Find where the given text appears and provide that cell's center as [X, Y] coordinate. 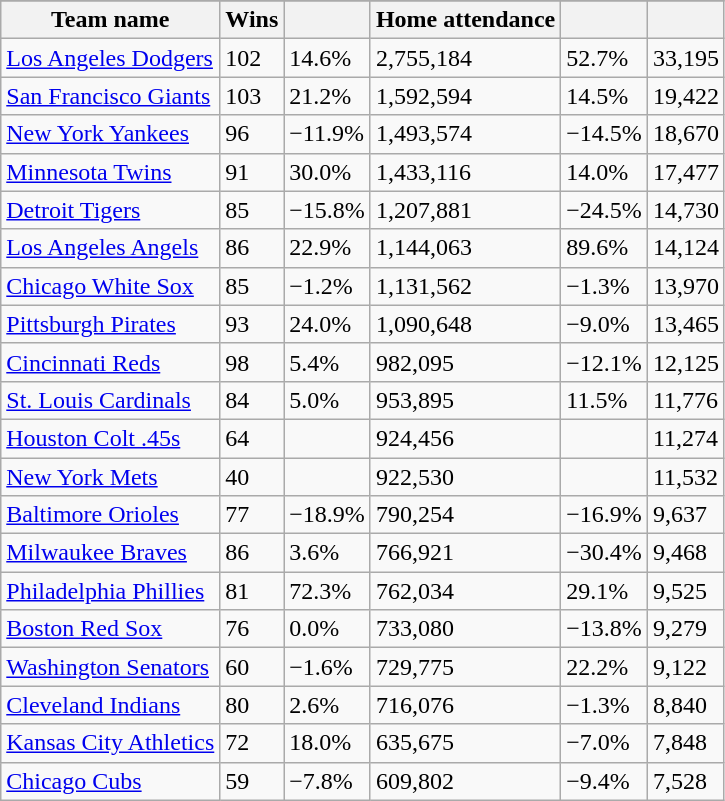
−1.2% [328, 286]
96 [252, 134]
0.0% [328, 629]
Pittsburgh Pirates [110, 324]
77 [252, 515]
−7.8% [328, 781]
Washington Senators [110, 667]
18,670 [686, 134]
60 [252, 667]
29.1% [604, 591]
52.7% [604, 58]
1,131,562 [465, 286]
−13.8% [604, 629]
2,755,184 [465, 58]
14.6% [328, 58]
59 [252, 781]
14.5% [604, 96]
635,675 [465, 743]
609,802 [465, 781]
Detroit Tigers [110, 210]
Cleveland Indians [110, 705]
729,775 [465, 667]
St. Louis Cardinals [110, 400]
72 [252, 743]
91 [252, 172]
Team name [110, 20]
2.6% [328, 705]
−9.0% [604, 324]
Chicago White Sox [110, 286]
84 [252, 400]
12,125 [686, 362]
New York Mets [110, 477]
81 [252, 591]
24.0% [328, 324]
New York Yankees [110, 134]
1,592,594 [465, 96]
22.9% [328, 248]
8,840 [686, 705]
766,921 [465, 553]
Baltimore Orioles [110, 515]
−9.4% [604, 781]
19,422 [686, 96]
9,525 [686, 591]
93 [252, 324]
30.0% [328, 172]
80 [252, 705]
−11.9% [328, 134]
Los Angeles Dodgers [110, 58]
Kansas City Athletics [110, 743]
Philadelphia Phillies [110, 591]
Milwaukee Braves [110, 553]
17,477 [686, 172]
−16.9% [604, 515]
3.6% [328, 553]
11,776 [686, 400]
716,076 [465, 705]
5.4% [328, 362]
9,279 [686, 629]
San Francisco Giants [110, 96]
924,456 [465, 438]
1,090,648 [465, 324]
Minnesota Twins [110, 172]
9,637 [686, 515]
Wins [252, 20]
14.0% [604, 172]
−12.1% [604, 362]
9,468 [686, 553]
−15.8% [328, 210]
−7.0% [604, 743]
7,528 [686, 781]
64 [252, 438]
Home attendance [465, 20]
72.3% [328, 591]
Los Angeles Angels [110, 248]
33,195 [686, 58]
982,095 [465, 362]
76 [252, 629]
1,493,574 [465, 134]
9,122 [686, 667]
89.6% [604, 248]
102 [252, 58]
1,144,063 [465, 248]
103 [252, 96]
922,530 [465, 477]
−30.4% [604, 553]
21.2% [328, 96]
22.2% [604, 667]
Chicago Cubs [110, 781]
7,848 [686, 743]
5.0% [328, 400]
14,124 [686, 248]
14,730 [686, 210]
−14.5% [604, 134]
Houston Colt .45s [110, 438]
733,080 [465, 629]
11,274 [686, 438]
1,207,881 [465, 210]
1,433,116 [465, 172]
40 [252, 477]
Boston Red Sox [110, 629]
11.5% [604, 400]
−24.5% [604, 210]
790,254 [465, 515]
Cincinnati Reds [110, 362]
18.0% [328, 743]
762,034 [465, 591]
−18.9% [328, 515]
98 [252, 362]
13,465 [686, 324]
953,895 [465, 400]
13,970 [686, 286]
11,532 [686, 477]
−1.6% [328, 667]
